Return [x, y] of the center of cell containing provided text 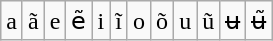
ĩ [119, 21]
ẽ [79, 21]
o [138, 21]
ã [33, 21]
a [12, 21]
ʉ̃ [259, 21]
u [186, 21]
e [55, 21]
õ [162, 21]
i [101, 21]
ũ [208, 21]
ʉ [233, 21]
